Provide the (X, Y) coordinate of the cell's center where the given text is located.  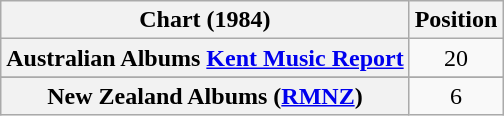
Position (456, 20)
Chart (1984) (205, 20)
6 (456, 96)
20 (456, 58)
Australian Albums Kent Music Report (205, 58)
New Zealand Albums (RMNZ) (205, 96)
